Return [X, Y] of the center of cell containing provided text 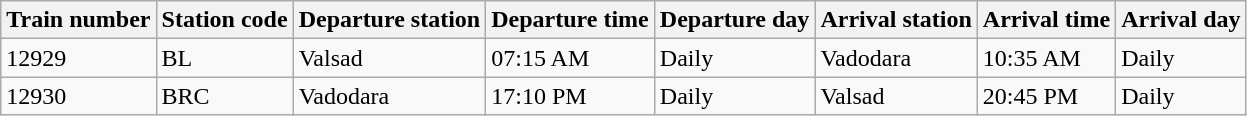
Arrival station [896, 20]
Departure day [734, 20]
Arrival time [1046, 20]
BRC [224, 96]
07:15 AM [570, 58]
20:45 PM [1046, 96]
BL [224, 58]
Train number [78, 20]
Station code [224, 20]
Departure time [570, 20]
Arrival day [1181, 20]
Departure station [390, 20]
12929 [78, 58]
12930 [78, 96]
17:10 PM [570, 96]
10:35 AM [1046, 58]
